Capture the cell that displays the provided text and extract its [X, Y] central coordinate. 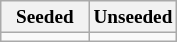
Unseeded [133, 17]
Seeded [45, 17]
